Scan for the cell matching the given text and deliver its (x, y) coordinate at center. 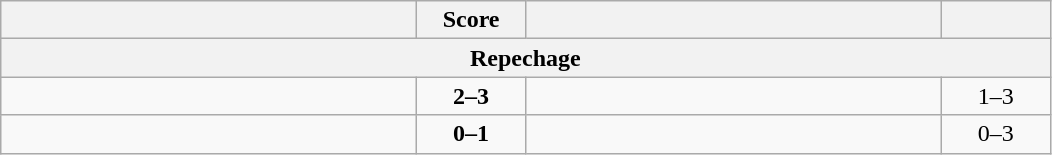
1–3 (996, 96)
0–3 (996, 134)
Repechage (526, 58)
Score (472, 20)
2–3 (472, 96)
0–1 (472, 134)
